Capture the cell that displays the provided text and extract its [x, y] central coordinate. 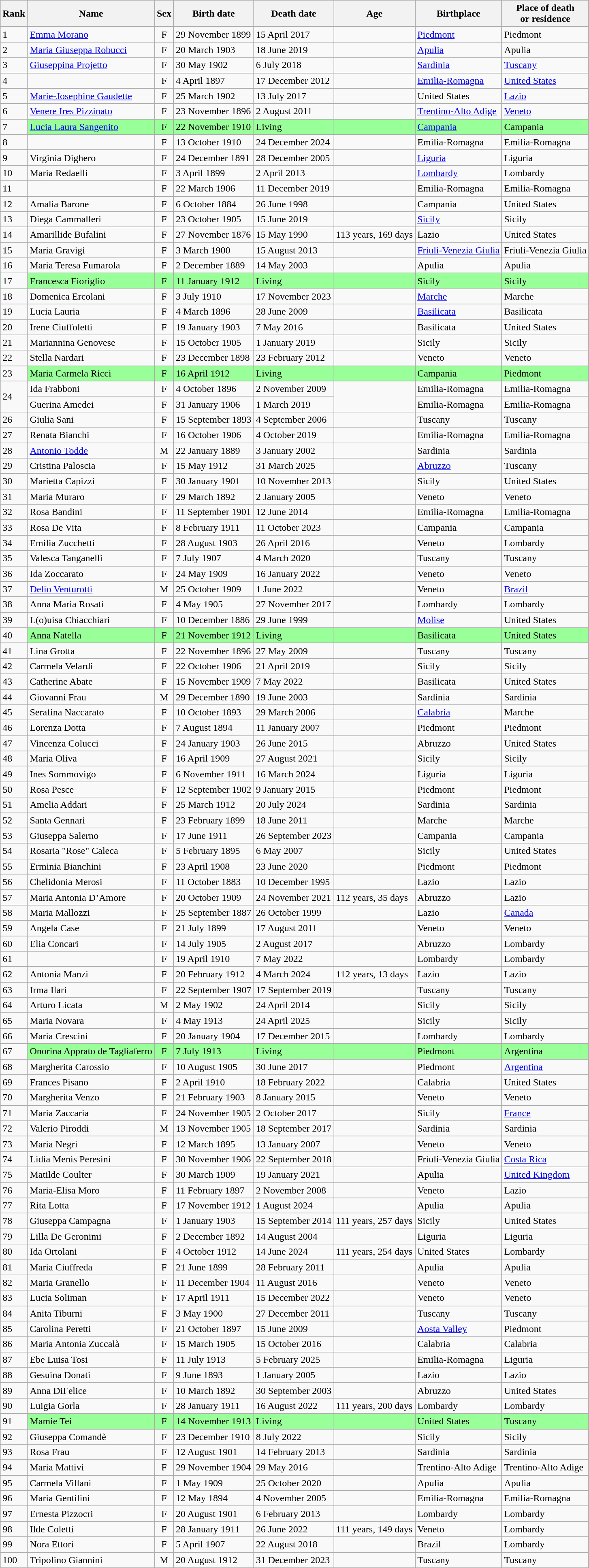
15 August 2013 [294, 250]
52 [14, 820]
Amalia Barone [91, 204]
14 June 2024 [294, 1252]
1 January 2005 [294, 1375]
25 September 1887 [213, 913]
29 March 1892 [213, 497]
26 June 1998 [294, 204]
Santa Gennari [91, 820]
L(o)uisa Chiacchiari [91, 620]
Antonia Manzi [91, 974]
77 [14, 1206]
15 September 1893 [213, 419]
60 [14, 944]
61 [14, 959]
45 [14, 713]
Renata Bianchi [91, 435]
22 November 1896 [213, 651]
Virginia Dighero [91, 157]
2 December 1892 [213, 1236]
21 October 1897 [213, 1329]
Maria Antonia Zuccalà [91, 1344]
22 August 2018 [294, 1545]
88 [14, 1375]
19 June 2003 [294, 697]
13 [14, 219]
12 [14, 204]
26 [14, 419]
28 August 1903 [213, 543]
20 October 1909 [213, 897]
11 October 1883 [213, 882]
29 June 1999 [294, 620]
33 [14, 528]
47 [14, 743]
98 [14, 1529]
18 February 2022 [294, 1082]
14 [14, 235]
24 [14, 396]
Aosta Valley [459, 1329]
16 January 2022 [294, 574]
Maria Novara [91, 1021]
Ebe Luisa Tosi [91, 1360]
15 November 1909 [213, 681]
25 March 1902 [213, 96]
Antonio Todde [91, 451]
8 January 2015 [294, 1098]
11 September 1901 [213, 512]
12 September 1902 [213, 789]
40 [14, 635]
9 [14, 157]
95 [14, 1483]
Giuseppa Comandè [91, 1437]
Rank [14, 14]
55 [14, 866]
112 years, 35 days [374, 897]
19 April 1910 [213, 959]
Cristina Paloscia [91, 466]
2 [14, 50]
72 [14, 1128]
15 December 2022 [294, 1298]
Maria Ciuffreda [91, 1267]
2 August 2017 [294, 944]
10 August 1905 [213, 1067]
Lidia Menis Peresini [91, 1159]
18 [14, 296]
Arturo Licata [91, 1005]
17 September 2019 [294, 990]
11 [14, 188]
20 August 1901 [213, 1514]
26 September 2023 [294, 836]
Irene Ciuffoletti [91, 327]
2 May 1902 [213, 1005]
34 [14, 543]
22 September 1907 [213, 990]
31 [14, 497]
30 March 1909 [213, 1174]
22 January 1889 [213, 451]
Maria Antonia D’Amore [91, 897]
70 [14, 1098]
97 [14, 1514]
Valesca Tanganelli [91, 558]
26 June 2015 [294, 743]
4 May 1905 [213, 604]
27 [14, 435]
49 [14, 774]
Maria Gentilini [91, 1498]
6 November 1911 [213, 774]
5 [14, 96]
80 [14, 1252]
France [545, 1113]
15 June 2009 [294, 1329]
Chelidonia Merosi [91, 882]
Giulia Sani [91, 419]
29 November 1899 [213, 34]
Maria-Elisa Moro [91, 1190]
7 May 2016 [294, 327]
93 [14, 1452]
25 October 2020 [294, 1483]
Giuseppa Salerno [91, 836]
36 [14, 574]
Ilde Coletti [91, 1529]
Irma Ilari [91, 990]
30 January 1901 [213, 481]
Erminia Bianchini [91, 866]
19 January 1903 [213, 327]
Ida Zoccarato [91, 574]
59 [14, 928]
31 March 2025 [294, 466]
3 April 1899 [213, 173]
23 February 1899 [213, 820]
81 [14, 1267]
83 [14, 1298]
4 [14, 81]
Venere Ires Pizzinato [91, 111]
112 years, 13 days [374, 974]
7 July 1913 [213, 1051]
94 [14, 1468]
2 August 2011 [294, 111]
46 [14, 728]
21 February 1903 [213, 1098]
30 May 1902 [213, 65]
7 August 1894 [213, 728]
13 July 2017 [294, 96]
Stella Nardari [91, 358]
Maria Gravigi [91, 250]
Anita Tiburni [91, 1313]
39 [14, 620]
23 December 1898 [213, 358]
23 [14, 373]
11 February 1897 [213, 1190]
Mariannina Genovese [91, 343]
1 [14, 34]
3 January 2002 [294, 451]
Rosa Frau [91, 1452]
50 [14, 789]
111 years, 254 days [374, 1252]
43 [14, 681]
Emma Morano [91, 34]
27 May 2009 [294, 651]
19 [14, 312]
Tripolino Giannini [91, 1560]
11 July 1913 [213, 1360]
Lucia Laura Sangenito [91, 127]
Guerina Amedei [91, 404]
111 years, 257 days [374, 1221]
Gesuina Donati [91, 1375]
18 June 2011 [294, 820]
Lucia Soliman [91, 1298]
30 September 2003 [294, 1390]
29 December 1890 [213, 697]
14 July 1905 [213, 944]
27 November 2017 [294, 604]
17 [14, 281]
Margherita Venzo [91, 1098]
1 May 1909 [213, 1483]
15 June 2019 [294, 219]
15 May 1912 [213, 466]
7 [14, 127]
Angela Case [91, 928]
111 years, 200 days [374, 1406]
4 October 1896 [213, 389]
Ernesta Pizzocri [91, 1514]
Elia Concari [91, 944]
31 January 1906 [213, 404]
8 February 1911 [213, 528]
28 December 2005 [294, 157]
30 November 1906 [213, 1159]
13 January 2007 [294, 1144]
Sex [164, 14]
22 September 2018 [294, 1159]
23 February 2012 [294, 358]
6 May 2007 [294, 851]
Giuseppina Projetto [91, 65]
71 [14, 1113]
2 October 2017 [294, 1113]
Maria Oliva [91, 759]
14 February 2013 [294, 1452]
Luigia Gorla [91, 1406]
79 [14, 1236]
15 April 2017 [294, 34]
23 November 1896 [213, 111]
2 April 1910 [213, 1082]
53 [14, 836]
20 July 2024 [294, 805]
113 years, 169 days [374, 235]
84 [14, 1313]
17 August 2011 [294, 928]
11 January 1912 [213, 281]
20 [14, 327]
23 December 1910 [213, 1437]
64 [14, 1005]
Serafina Naccarato [91, 713]
96 [14, 1498]
73 [14, 1144]
Anna Natella [91, 635]
16 March 2024 [294, 774]
10 November 2013 [294, 481]
10 March 1892 [213, 1390]
Lilla De Geronimi [91, 1236]
20 August 1912 [213, 1560]
8 [14, 142]
11 January 2007 [294, 728]
5 February 2025 [294, 1360]
Margherita Carossio [91, 1067]
11 December 1904 [213, 1283]
Molise [459, 620]
Emilia Zucchetti [91, 543]
15 October 2016 [294, 1344]
Maria Negri [91, 1144]
Onorina Apprato de Tagliaferro [91, 1051]
Rosaria "Rose" Caleca [91, 851]
27 August 2021 [294, 759]
Maria Mallozzi [91, 913]
Amarillide Bufalini [91, 235]
16 April 1909 [213, 759]
21 November 1912 [213, 635]
4 November 2005 [294, 1498]
58 [14, 913]
5 April 1907 [213, 1545]
Nora Ettori [91, 1545]
Giovanni Frau [91, 697]
87 [14, 1360]
Lucia Lauria [91, 312]
1 August 2024 [294, 1206]
51 [14, 805]
26 October 1999 [294, 913]
56 [14, 882]
United Kingdom [545, 1174]
21 [14, 343]
30 June 2017 [294, 1067]
24 December 2024 [294, 142]
21 June 1899 [213, 1267]
82 [14, 1283]
12 June 2014 [294, 512]
3 March 1900 [213, 250]
2 January 2005 [294, 497]
35 [14, 558]
76 [14, 1190]
29 November 1904 [213, 1468]
14 November 1913 [213, 1421]
28 February 2011 [294, 1267]
20 March 1903 [213, 50]
Maria Giuseppa Robucci [91, 50]
Vincenza Colucci [91, 743]
2 November 2009 [294, 389]
Rita Lotta [91, 1206]
Rosa Bandini [91, 512]
24 November 1905 [213, 1113]
12 May 1894 [213, 1498]
2 November 2008 [294, 1190]
Rosa Pesce [91, 789]
21 July 1899 [213, 928]
20 January 1904 [213, 1036]
17 November 1912 [213, 1206]
Maria Muraro [91, 497]
Birth date [213, 14]
17 December 2012 [294, 81]
14 August 2004 [294, 1236]
44 [14, 697]
Carmela Villani [91, 1483]
12 August 1901 [213, 1452]
17 November 2023 [294, 296]
Maria Teresa Fumarola [91, 266]
41 [14, 651]
18 June 2019 [294, 50]
3 [14, 65]
19 January 2021 [294, 1174]
54 [14, 851]
15 March 1905 [213, 1344]
26 June 2022 [294, 1529]
Valerio Piroddi [91, 1128]
65 [14, 1021]
5 February 1895 [213, 851]
22 October 1906 [213, 666]
Maria Carmela Ricci [91, 373]
Ida Frabboni [91, 389]
Maria Granello [91, 1283]
10 [14, 173]
Death date [294, 14]
111 years, 149 days [374, 1529]
Diega Cammalleri [91, 219]
Place of death or residence [545, 14]
Age [374, 14]
8 July 2022 [294, 1437]
30 [14, 481]
18 September 2017 [294, 1128]
85 [14, 1329]
Canada [545, 913]
2 December 1889 [213, 266]
27 December 2011 [294, 1313]
66 [14, 1036]
Marietta Capizzi [91, 481]
4 March 2024 [294, 974]
6 February 2013 [294, 1514]
89 [14, 1390]
27 November 1876 [213, 235]
Maria Crescini [91, 1036]
22 [14, 358]
Anna Maria Rosati [91, 604]
11 August 2016 [294, 1283]
25 October 1909 [213, 589]
17 June 1911 [213, 836]
13 November 1905 [213, 1128]
Catherine Abate [91, 681]
15 [14, 250]
69 [14, 1082]
Ida Ortolani [91, 1252]
62 [14, 974]
23 June 2020 [294, 866]
78 [14, 1221]
17 December 2015 [294, 1036]
4 April 1897 [213, 81]
Costa Rica [545, 1159]
4 March 2020 [294, 558]
9 June 1893 [213, 1375]
4 May 1913 [213, 1021]
16 [14, 266]
1 January 1903 [213, 1221]
1 March 2019 [294, 404]
15 September 2014 [294, 1221]
15 May 1990 [294, 235]
11 October 2023 [294, 528]
Birthplace [459, 14]
3 July 1910 [213, 296]
7 July 1907 [213, 558]
13 October 1910 [213, 142]
48 [14, 759]
100 [14, 1560]
Rosa De Vita [91, 528]
2 April 2013 [294, 173]
Amelia Addari [91, 805]
24 November 2021 [294, 897]
63 [14, 990]
Domenica Ercolani [91, 296]
92 [14, 1437]
1 June 2022 [294, 589]
Lorenza Dotta [91, 728]
26 April 2016 [294, 543]
20 February 1912 [213, 974]
24 April 2025 [294, 1021]
67 [14, 1051]
28 June 2009 [294, 312]
90 [14, 1406]
9 January 2015 [294, 789]
15 October 1905 [213, 343]
4 October 2019 [294, 435]
86 [14, 1344]
16 October 1906 [213, 435]
Marie-Josephine Gaudette [91, 96]
14 May 2003 [294, 266]
74 [14, 1159]
75 [14, 1174]
6 July 2018 [294, 65]
10 October 1893 [213, 713]
24 May 1909 [213, 574]
Maria Mattivi [91, 1468]
22 March 1906 [213, 188]
4 March 1896 [213, 312]
11 December 2019 [294, 188]
23 October 1905 [213, 219]
Carolina Peretti [91, 1329]
68 [14, 1067]
3 May 1900 [213, 1313]
22 November 1910 [213, 127]
1 January 2019 [294, 343]
57 [14, 897]
99 [14, 1545]
Frances Pisano [91, 1082]
10 December 1995 [294, 882]
Delio Venturotti [91, 589]
Anna DiFelice [91, 1390]
10 December 1886 [213, 620]
24 January 1903 [213, 743]
31 December 2023 [294, 1560]
16 August 2022 [294, 1406]
38 [14, 604]
29 May 2016 [294, 1468]
Maria Redaelli [91, 173]
Carmela Velardi [91, 666]
Name [91, 14]
16 April 1912 [213, 373]
Lina Grotta [91, 651]
12 March 1895 [213, 1144]
25 March 1912 [213, 805]
37 [14, 589]
Giuseppa Campagna [91, 1221]
6 [14, 111]
Maria Zaccaria [91, 1113]
6 October 1884 [213, 204]
Matilde Coulter [91, 1174]
42 [14, 666]
29 [14, 466]
32 [14, 512]
29 March 2006 [294, 713]
Mamie Tei [91, 1421]
91 [14, 1421]
4 October 1912 [213, 1252]
28 [14, 451]
Francesca Fioriglio [91, 281]
Ines Sommovigo [91, 774]
24 April 2014 [294, 1005]
21 April 2019 [294, 666]
17 April 1911 [213, 1298]
4 September 2006 [294, 419]
24 December 1891 [213, 157]
23 April 1908 [213, 866]
